Output the [X, Y] coordinate of the center of the cell containing the given text.  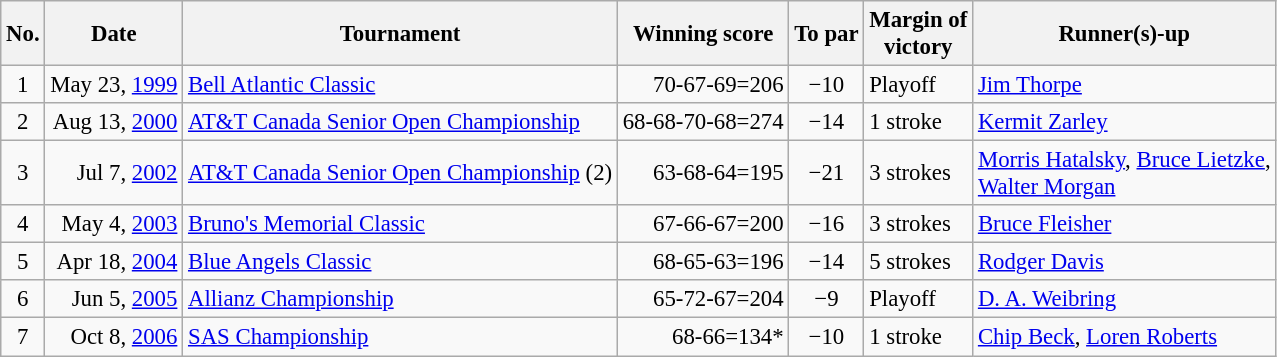
Rodger Davis [1124, 262]
7 [23, 337]
Chip Beck, Loren Roberts [1124, 337]
63-68-64=195 [703, 174]
Runner(s)-up [1124, 34]
To par [826, 34]
2 [23, 122]
May 23, 1999 [114, 85]
67-66-67=200 [703, 224]
−16 [826, 224]
5 [23, 262]
Bruno's Memorial Classic [400, 224]
70-67-69=206 [703, 85]
Tournament [400, 34]
68-68-70-68=274 [703, 122]
AT&T Canada Senior Open Championship (2) [400, 174]
Margin ofvictory [918, 34]
Jim Thorpe [1124, 85]
Jun 5, 2005 [114, 299]
D. A. Weibring [1124, 299]
Aug 13, 2000 [114, 122]
68-66=134* [703, 337]
Jul 7, 2002 [114, 174]
Morris Hatalsky, Bruce Lietzke, Walter Morgan [1124, 174]
Bell Atlantic Classic [400, 85]
Kermit Zarley [1124, 122]
May 4, 2003 [114, 224]
SAS Championship [400, 337]
65-72-67=204 [703, 299]
AT&T Canada Senior Open Championship [400, 122]
No. [23, 34]
1 [23, 85]
Bruce Fleisher [1124, 224]
6 [23, 299]
4 [23, 224]
Winning score [703, 34]
3 [23, 174]
Date [114, 34]
Allianz Championship [400, 299]
Oct 8, 2006 [114, 337]
−21 [826, 174]
−9 [826, 299]
68-65-63=196 [703, 262]
5 strokes [918, 262]
Blue Angels Classic [400, 262]
Apr 18, 2004 [114, 262]
